From the cell containing the given text, extract its center point as [x, y] coordinate. 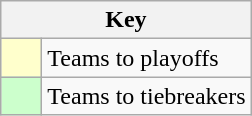
Teams to tiebreakers [146, 96]
Teams to playoffs [146, 58]
Key [126, 20]
